For the text-containing cell, return its midpoint in [x, y] coordinate format. 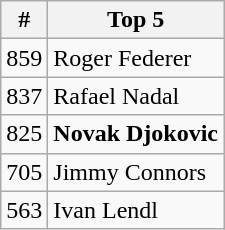
Roger Federer [136, 58]
Rafael Nadal [136, 96]
837 [24, 96]
859 [24, 58]
563 [24, 210]
825 [24, 134]
Ivan Lendl [136, 210]
Top 5 [136, 20]
705 [24, 172]
# [24, 20]
Novak Djokovic [136, 134]
Jimmy Connors [136, 172]
